Extract the [x, y] coordinate from the center of the cell holding the provided text.  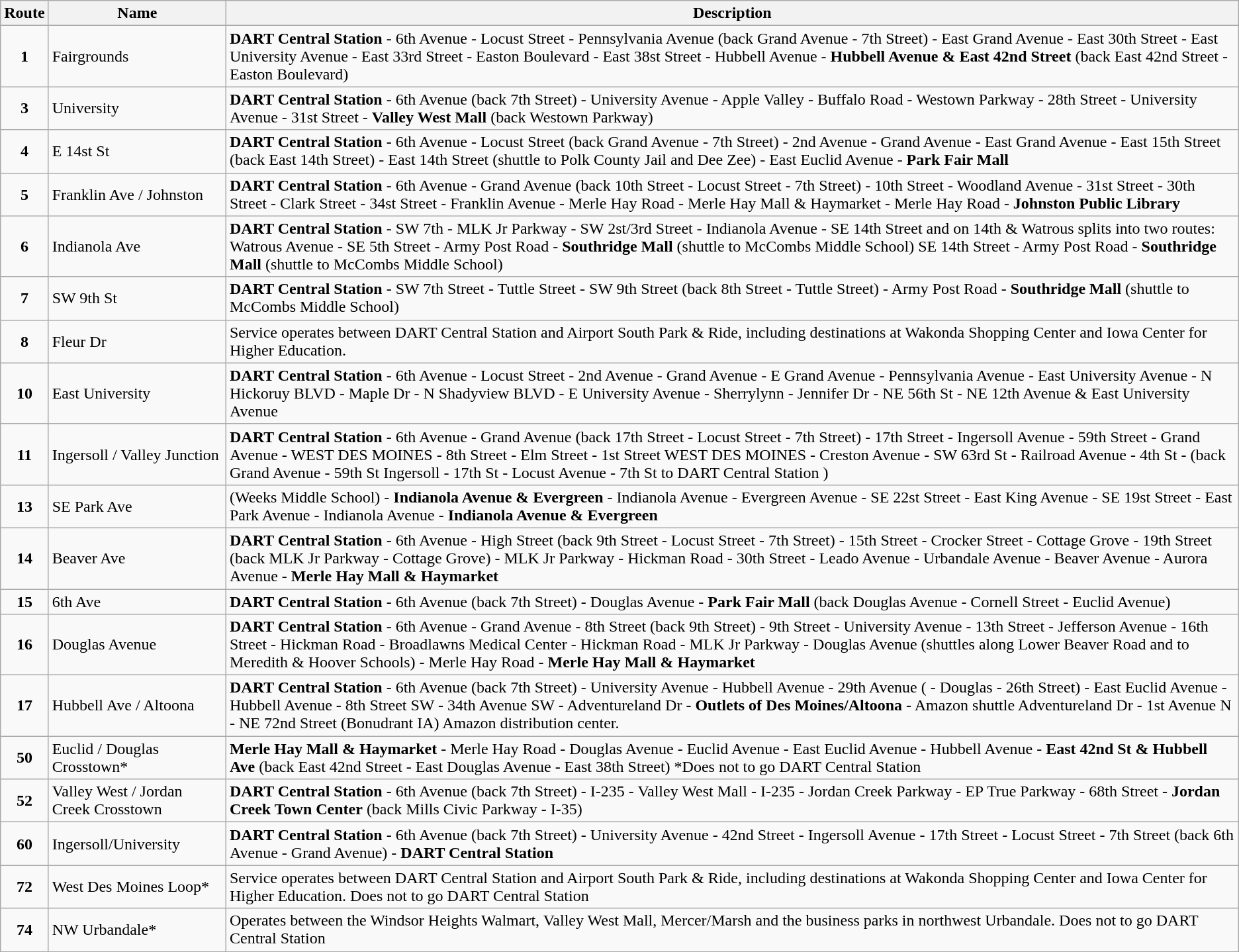
72 [24, 887]
Valley West / Jordan Creek Crosstown [137, 801]
E 14st St [137, 151]
7 [24, 298]
Ingersoll/University [137, 843]
4 [24, 151]
50 [24, 757]
52 [24, 801]
15 [24, 602]
Fleur Dr [137, 342]
17 [24, 706]
14 [24, 558]
1 [24, 56]
16 [24, 645]
DART Central Station - 6th Avenue (back 7th Street) - Douglas Avenue - Park Fair Mall (back Douglas Avenue - Cornell Street - Euclid Avenue) [732, 602]
Route [24, 13]
8 [24, 342]
East University [137, 393]
6 [24, 246]
13 [24, 506]
60 [24, 843]
Euclid / Douglas Crosstown* [137, 757]
6th Ave [137, 602]
NW Urbandale* [137, 929]
11 [24, 454]
Indianola Ave [137, 246]
74 [24, 929]
SE Park Ave [137, 506]
Ingersoll / Valley Junction [137, 454]
University [137, 109]
Fairgrounds [137, 56]
10 [24, 393]
Description [732, 13]
Hubbell Ave / Altoona [137, 706]
West Des Moines Loop* [137, 887]
Douglas Avenue [137, 645]
5 [24, 195]
3 [24, 109]
Name [137, 13]
Franklin Ave / Johnston [137, 195]
SW 9th St [137, 298]
Beaver Ave [137, 558]
